For the text-containing cell, return its midpoint in [X, Y] coordinate format. 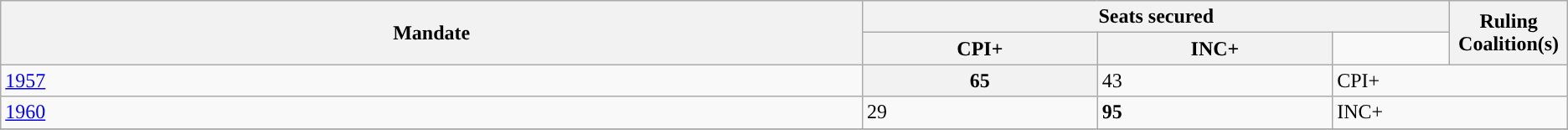
Ruling Coalition(s) [1509, 33]
1960 [432, 112]
65 [980, 81]
95 [1215, 112]
1957 [432, 81]
Mandate [432, 33]
43 [1215, 81]
29 [980, 112]
Seats secured [1156, 17]
